Determine the [X, Y] coordinate at the center of the cell enclosing the given text.  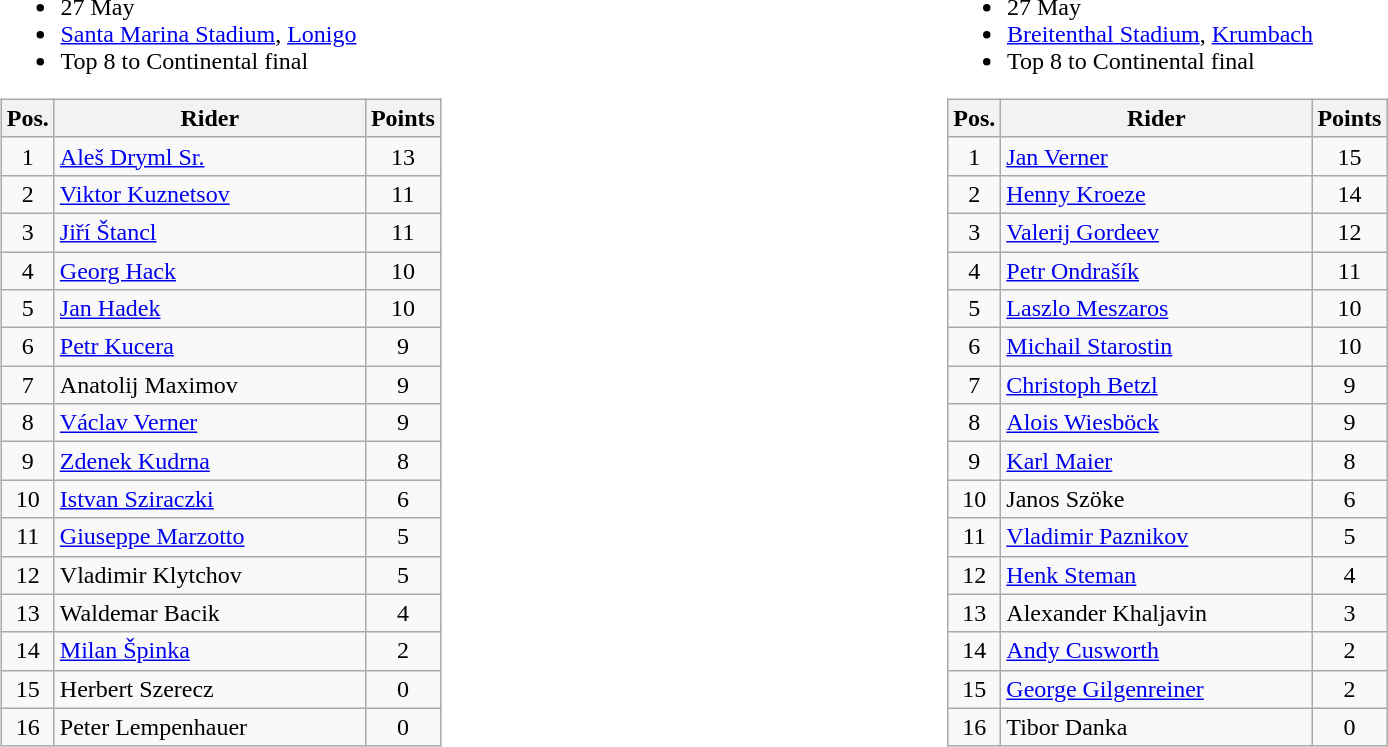
Zdenek Kudrna [210, 461]
Vladimir Paznikov [1156, 537]
Karl Maier [1156, 461]
Jan Hadek [210, 309]
Giuseppe Marzotto [210, 537]
Aleš Dryml Sr. [210, 156]
Vladimir Klytchov [210, 575]
Alexander Khaljavin [1156, 613]
Istvan Sziraczki [210, 499]
Jan Verner [1156, 156]
Henny Kroeze [1156, 194]
Milan Špinka [210, 651]
Laszlo Meszaros [1156, 309]
Herbert Szerecz [210, 689]
Jiří Štancl [210, 232]
Peter Lempenhauer [210, 727]
Anatolij Maximov [210, 385]
Tibor Danka [1156, 727]
Janos Szöke [1156, 499]
Petr Ondrašík [1156, 271]
Alois Wiesböck [1156, 423]
Andy Cusworth [1156, 651]
Viktor Kuznetsov [210, 194]
George Gilgenreiner [1156, 689]
Michail Starostin [1156, 347]
Georg Hack [210, 271]
Petr Kucera [210, 347]
Waldemar Bacik [210, 613]
Henk Steman [1156, 575]
Václav Verner [210, 423]
Christoph Betzl [1156, 385]
Valerij Gordeev [1156, 232]
